From the cell containing the given text, extract its center point as (X, Y) coordinate. 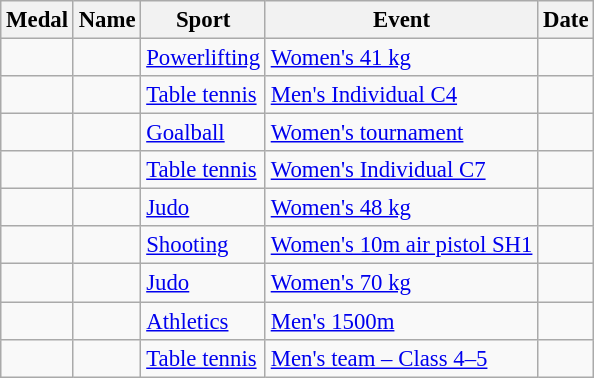
Women's 48 kg (401, 208)
Women's 41 kg (401, 58)
Goalball (203, 133)
Date (566, 20)
Women's 10m air pistol SH1 (401, 245)
Women's tournament (401, 133)
Event (401, 20)
Shooting (203, 245)
Women's Individual C7 (401, 170)
Powerlifting (203, 58)
Sport (203, 20)
Medal (38, 20)
Athletics (203, 321)
Name (107, 20)
Women's 70 kg (401, 283)
Men's 1500m (401, 321)
Men's Individual C4 (401, 95)
Men's team – Class 4–5 (401, 358)
